Determine the (x, y) coordinate at the center of the cell enclosing the given text.  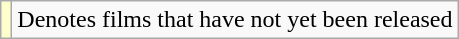
Denotes films that have not yet been released (235, 20)
